Return the (x, y) coordinate for the center point of the cell that contains the specified text.  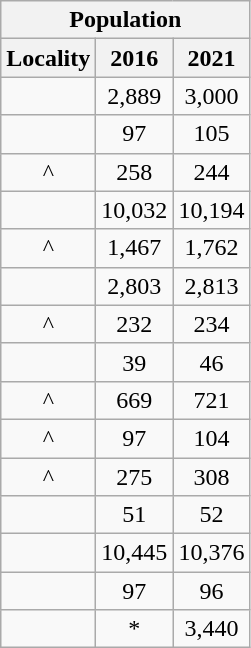
721 (212, 400)
105 (212, 134)
2021 (212, 58)
2,803 (134, 286)
3,000 (212, 96)
1,467 (134, 248)
258 (134, 172)
96 (212, 591)
1,762 (212, 248)
669 (134, 400)
46 (212, 362)
3,440 (212, 629)
2,813 (212, 286)
Locality (48, 58)
2,889 (134, 96)
232 (134, 324)
244 (212, 172)
308 (212, 477)
10,194 (212, 210)
10,032 (134, 210)
Population (126, 20)
* (134, 629)
10,445 (134, 553)
52 (212, 515)
104 (212, 438)
51 (134, 515)
2016 (134, 58)
234 (212, 324)
275 (134, 477)
10,376 (212, 553)
39 (134, 362)
